For the text-containing cell, return its midpoint in [x, y] coordinate format. 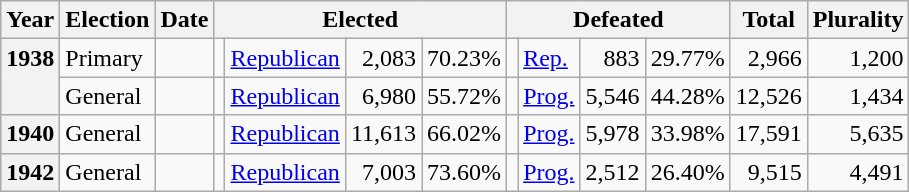
Total [768, 20]
Year [30, 20]
5,635 [858, 134]
55.72% [464, 96]
73.60% [464, 172]
1,200 [858, 58]
29.77% [688, 58]
5,546 [612, 96]
Election [108, 20]
6,980 [383, 96]
1,434 [858, 96]
2,966 [768, 58]
11,613 [383, 134]
17,591 [768, 134]
1940 [30, 134]
33.98% [688, 134]
1942 [30, 172]
2,512 [612, 172]
70.23% [464, 58]
Plurality [858, 20]
9,515 [768, 172]
26.40% [688, 172]
Rep. [549, 58]
Elected [360, 20]
44.28% [688, 96]
5,978 [612, 134]
1938 [30, 77]
Date [184, 20]
2,083 [383, 58]
Primary [108, 58]
Defeated [619, 20]
12,526 [768, 96]
4,491 [858, 172]
883 [612, 58]
7,003 [383, 172]
66.02% [464, 134]
